Return the (x, y) coordinate for the center point of the cell that contains the specified text.  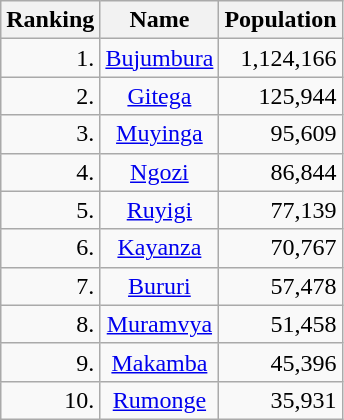
Ranking (50, 20)
6. (50, 248)
Gitega (160, 96)
2. (50, 96)
77,139 (280, 210)
9. (50, 362)
Rumonge (160, 400)
45,396 (280, 362)
7. (50, 286)
3. (50, 134)
10. (50, 400)
Makamba (160, 362)
1,124,166 (280, 58)
70,767 (280, 248)
86,844 (280, 172)
4. (50, 172)
1. (50, 58)
35,931 (280, 400)
Kayanza (160, 248)
Ruyigi (160, 210)
Bujumbura (160, 58)
Muramvya (160, 324)
51,458 (280, 324)
125,944 (280, 96)
5. (50, 210)
Bururi (160, 286)
Ngozi (160, 172)
57,478 (280, 286)
95,609 (280, 134)
Name (160, 20)
8. (50, 324)
Population (280, 20)
Muyinga (160, 134)
